Output the [X, Y] coordinate of the center of the cell containing the given text.  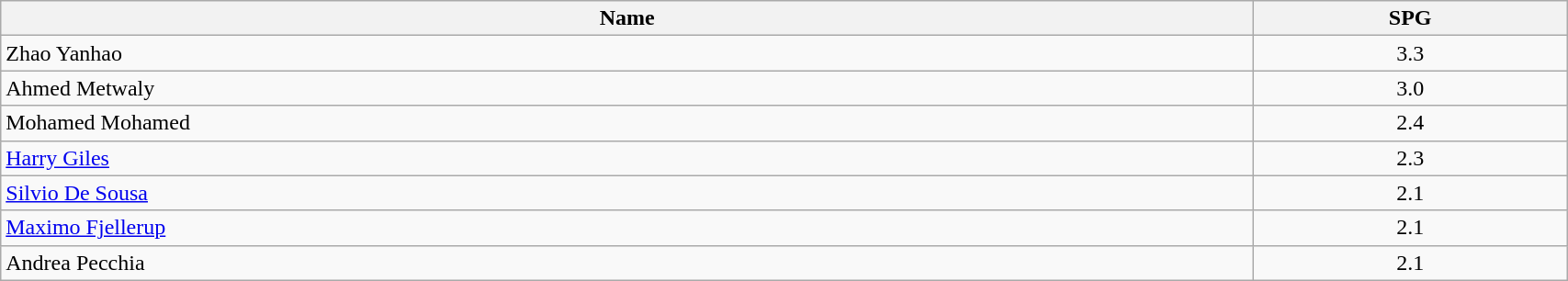
Harry Giles [627, 158]
2.4 [1411, 123]
Maximo Fjellerup [627, 228]
2.3 [1411, 158]
Mohamed Mohamed [627, 123]
3.3 [1411, 53]
Zhao Yanhao [627, 53]
SPG [1411, 18]
Ahmed Metwaly [627, 88]
3.0 [1411, 88]
Silvio De Sousa [627, 193]
Andrea Pecchia [627, 263]
Name [627, 18]
